Return the [X, Y] coordinate for the center point of the cell that contains the specified text.  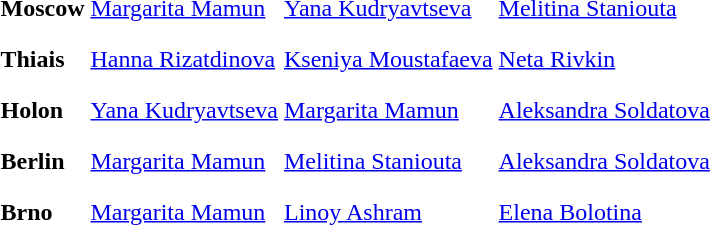
Kseniya Moustafaeva [388, 59]
Yana Kudryavtseva [184, 110]
Hanna Rizatdinova [184, 59]
Melitina Staniouta [388, 161]
